Search for the cell housing the specified text and yield its [X, Y] center coordinate. 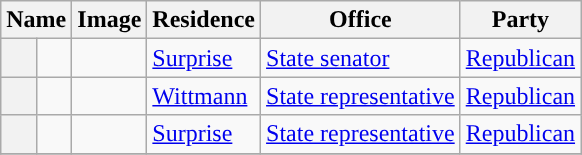
Image [110, 20]
Residence [204, 20]
Name [36, 20]
State senator [361, 58]
Wittmann [204, 96]
Office [361, 20]
Party [520, 20]
